Output the (x, y) coordinate of the center of the cell containing the given text.  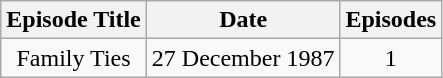
1 (391, 58)
Episodes (391, 20)
Date (243, 20)
Family Ties (74, 58)
Episode Title (74, 20)
27 December 1987 (243, 58)
